Detect which cell encompasses the target text, then output its [X, Y] center coordinate. 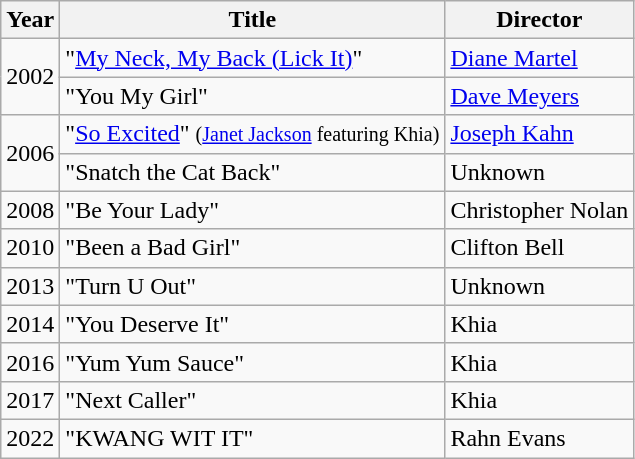
2006 [30, 153]
"KWANG WIT IT" [252, 438]
2014 [30, 324]
"You My Girl" [252, 96]
"Yum Yum Sauce" [252, 362]
2017 [30, 400]
"My Neck, My Back (Lick It)" [252, 58]
2002 [30, 77]
Year [30, 20]
2008 [30, 210]
Director [540, 20]
"Been a Bad Girl" [252, 248]
"Next Caller" [252, 400]
"Be Your Lady" [252, 210]
2016 [30, 362]
"Snatch the Cat Back" [252, 172]
"So Excited" (Janet Jackson featuring Khia) [252, 134]
2010 [30, 248]
Clifton Bell [540, 248]
Rahn Evans [540, 438]
Diane Martel [540, 58]
2022 [30, 438]
Joseph Kahn [540, 134]
Title [252, 20]
"You Deserve It" [252, 324]
"Turn U Out" [252, 286]
Dave Meyers [540, 96]
Christopher Nolan [540, 210]
2013 [30, 286]
